Detect which cell encompasses the target text, then output its (x, y) center coordinate. 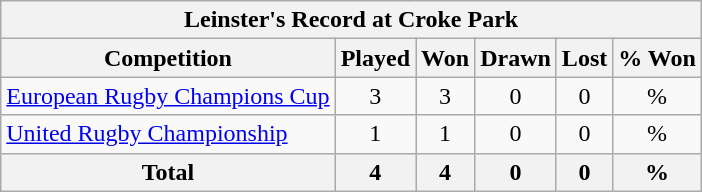
Won (446, 58)
Leinster's Record at Croke Park (352, 20)
United Rugby Championship (168, 134)
Drawn (516, 58)
European Rugby Champions Cup (168, 96)
Played (375, 58)
Competition (168, 58)
% Won (658, 58)
Total (168, 172)
Lost (584, 58)
